From the cell containing the given text, extract its center point as (X, Y) coordinate. 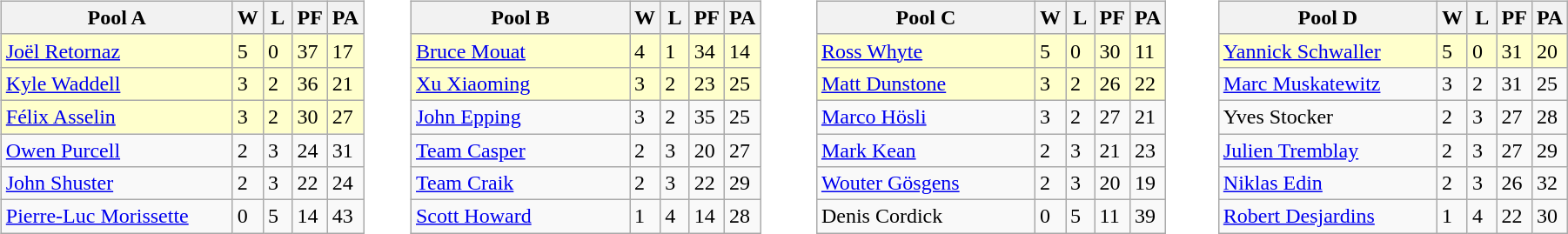
Pool D (1328, 17)
39 (1147, 217)
32 (1549, 184)
43 (345, 217)
Pool B (520, 17)
35 (707, 117)
John Shuster (117, 184)
Pierre-Luc Morissette (117, 217)
19 (1147, 184)
Team Casper (520, 150)
Owen Purcell (117, 150)
36 (310, 84)
Team Craik (520, 184)
Yves Stocker (1328, 117)
Bruce Mouat (520, 50)
Mark Kean (926, 150)
Wouter Gösgens (926, 184)
Matt Dunstone (926, 84)
Xu Xiaoming (520, 84)
Denis Cordick (926, 217)
Niklas Edin (1328, 184)
Marco Hösli (926, 117)
Robert Desjardins (1328, 217)
Pool C (926, 17)
John Epping (520, 117)
34 (707, 50)
37 (310, 50)
Pool A (117, 17)
Marc Muskatewitz (1328, 84)
Julien Tremblay (1328, 150)
17 (345, 50)
Scott Howard (520, 217)
Yannick Schwaller (1328, 50)
Joël Retornaz (117, 50)
Kyle Waddell (117, 84)
Ross Whyte (926, 50)
Félix Asselin (117, 117)
